From the cell containing the given text, extract its center point as (X, Y) coordinate. 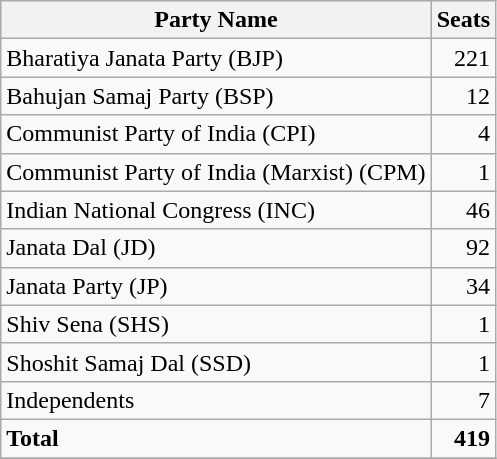
Indian National Congress (INC) (216, 210)
Seats (463, 20)
Total (216, 438)
Independents (216, 400)
Janata Dal (JD) (216, 248)
Communist Party of India (CPI) (216, 134)
Shoshit Samaj Dal (SSD) (216, 362)
419 (463, 438)
Party Name (216, 20)
Communist Party of India (Marxist) (CPM) (216, 172)
92 (463, 248)
Bahujan Samaj Party (BSP) (216, 96)
Shiv Sena (SHS) (216, 324)
4 (463, 134)
12 (463, 96)
34 (463, 286)
221 (463, 58)
46 (463, 210)
Bharatiya Janata Party (BJP) (216, 58)
Janata Party (JP) (216, 286)
7 (463, 400)
